Provide the [x, y] coordinate of the cell's center where the given text is located.  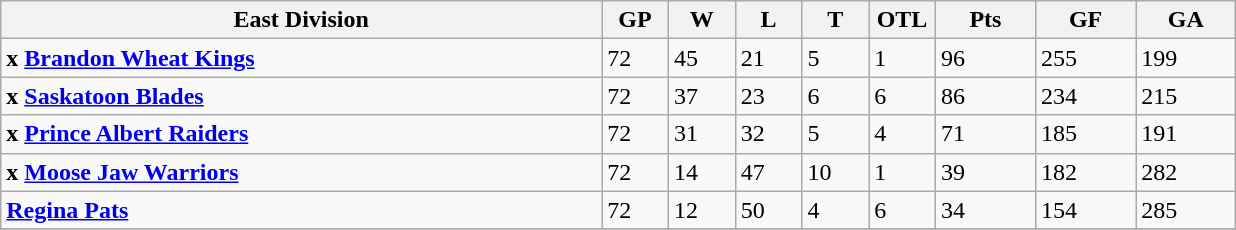
21 [768, 58]
282 [1186, 172]
199 [1186, 58]
31 [702, 134]
14 [702, 172]
47 [768, 172]
Pts [985, 20]
191 [1186, 134]
x Moose Jaw Warriors [302, 172]
x Saskatoon Blades [302, 96]
185 [1086, 134]
215 [1186, 96]
GF [1086, 20]
23 [768, 96]
12 [702, 210]
10 [836, 172]
East Division [302, 20]
OTL [902, 20]
45 [702, 58]
32 [768, 134]
50 [768, 210]
34 [985, 210]
154 [1086, 210]
Regina Pats [302, 210]
x Prince Albert Raiders [302, 134]
GP [636, 20]
T [836, 20]
GA [1186, 20]
37 [702, 96]
39 [985, 172]
182 [1086, 172]
96 [985, 58]
255 [1086, 58]
285 [1186, 210]
L [768, 20]
x Brandon Wheat Kings [302, 58]
234 [1086, 96]
86 [985, 96]
W [702, 20]
71 [985, 134]
